Find where the given text appears and provide that cell's center as [X, Y] coordinate. 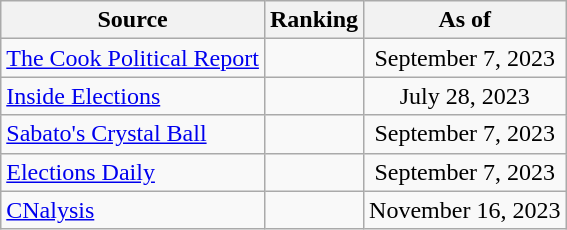
The Cook Political Report [133, 58]
July 28, 2023 [465, 96]
Ranking [314, 20]
Inside Elections [133, 96]
As of [465, 20]
November 16, 2023 [465, 210]
Elections Daily [133, 172]
Sabato's Crystal Ball [133, 134]
CNalysis [133, 210]
Source [133, 20]
